Determine the [X, Y] coordinate at the center of the cell enclosing the given text.  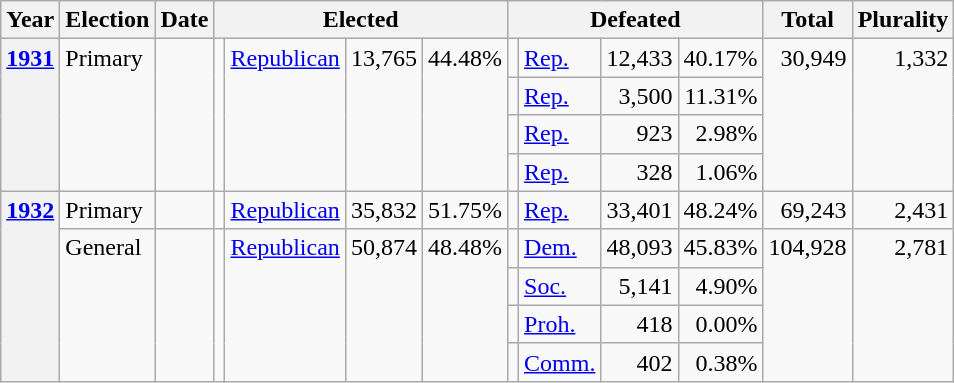
2.98% [720, 134]
4.90% [720, 286]
45.83% [720, 248]
Date [184, 20]
402 [640, 362]
2,781 [903, 305]
12,433 [640, 58]
328 [640, 172]
50,874 [384, 305]
104,928 [808, 305]
Elected [361, 20]
1931 [30, 115]
5,141 [640, 286]
Total [808, 20]
3,500 [640, 96]
69,243 [808, 210]
Year [30, 20]
418 [640, 324]
0.00% [720, 324]
48,093 [640, 248]
1932 [30, 286]
51.75% [464, 210]
0.38% [720, 362]
Election [108, 20]
General [108, 305]
2,431 [903, 210]
1,332 [903, 115]
Proh. [560, 324]
923 [640, 134]
48.48% [464, 305]
40.17% [720, 58]
33,401 [640, 210]
Comm. [560, 362]
13,765 [384, 115]
48.24% [720, 210]
Soc. [560, 286]
Defeated [635, 20]
Dem. [560, 248]
30,949 [808, 115]
35,832 [384, 210]
11.31% [720, 96]
44.48% [464, 115]
Plurality [903, 20]
1.06% [720, 172]
